Detect which cell encompasses the target text, then output its [x, y] center coordinate. 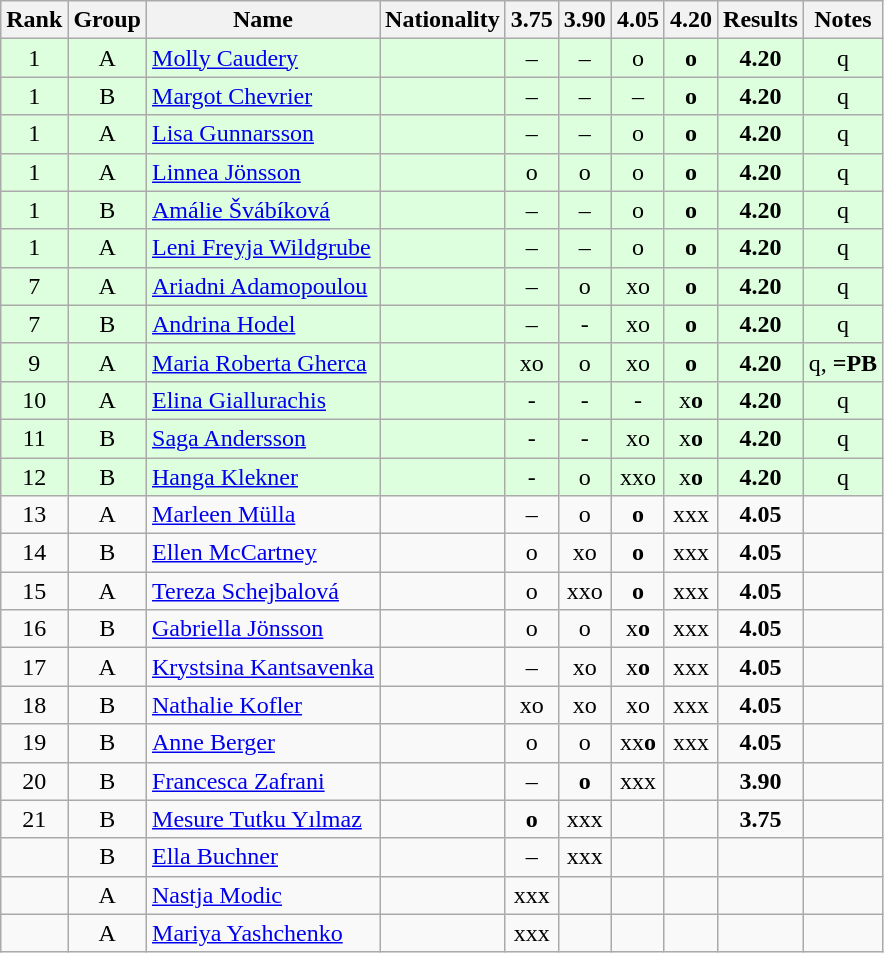
Nathalie Kofler [264, 705]
10 [34, 400]
Group [108, 20]
17 [34, 667]
Andrina Hodel [264, 324]
Tereza Schejbalová [264, 591]
Anne Berger [264, 743]
Mesure Tutku Yılmaz [264, 819]
14 [34, 553]
Maria Roberta Gherca [264, 362]
Amálie Švábíková [264, 210]
q, =PB [842, 362]
9 [34, 362]
Hanga Klekner [264, 477]
Krystsina Kantsavenka [264, 667]
Margot Chevrier [264, 96]
Name [264, 20]
Ella Buchner [264, 857]
Francesca Zafrani [264, 781]
Rank [34, 20]
13 [34, 515]
Marleen Mülla [264, 515]
Saga Andersson [264, 438]
Gabriella Jönsson [264, 629]
18 [34, 705]
Nastja Modic [264, 895]
Nationality [443, 20]
Lisa Gunnarsson [264, 134]
Linnea Jönsson [264, 172]
20 [34, 781]
Ariadni Adamopoulou [264, 286]
21 [34, 819]
Ellen McCartney [264, 553]
11 [34, 438]
Elina Giallurachis [264, 400]
12 [34, 477]
Notes [842, 20]
16 [34, 629]
Molly Caudery [264, 58]
Results [761, 20]
19 [34, 743]
Leni Freyja Wildgrube [264, 248]
Mariya Yashchenko [264, 933]
15 [34, 591]
